For the text-containing cell, return its midpoint in [x, y] coordinate format. 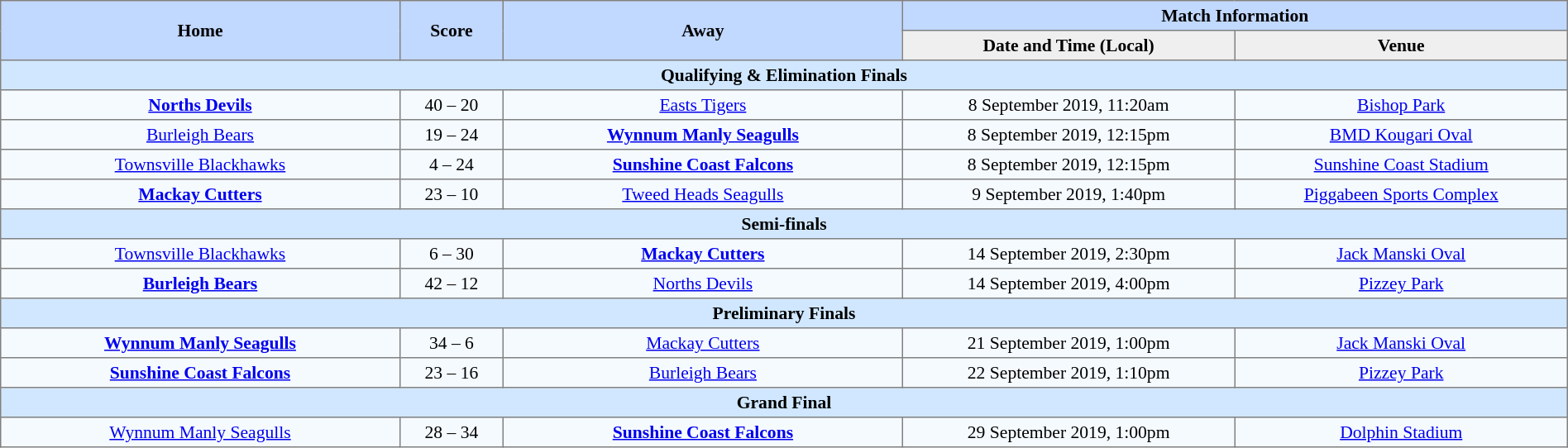
14 September 2019, 2:30pm [1068, 254]
Home [200, 31]
22 September 2019, 1:10pm [1068, 373]
Easts Tigers [703, 105]
BMD Kougari Oval [1401, 135]
40 – 20 [452, 105]
4 – 24 [452, 164]
42 – 12 [452, 284]
Grand Final [784, 403]
Preliminary Finals [784, 313]
21 September 2019, 1:00pm [1068, 343]
Score [452, 31]
23 – 10 [452, 194]
Date and Time (Local) [1068, 45]
8 September 2019, 11:20am [1068, 105]
19 – 24 [452, 135]
14 September 2019, 4:00pm [1068, 284]
Match Information [1235, 16]
Tweed Heads Seagulls [703, 194]
Venue [1401, 45]
9 September 2019, 1:40pm [1068, 194]
6 – 30 [452, 254]
Piggabeen Sports Complex [1401, 194]
Sunshine Coast Stadium [1401, 164]
Semi-finals [784, 224]
34 – 6 [452, 343]
Away [703, 31]
Qualifying & Elimination Finals [784, 75]
23 – 16 [452, 373]
29 September 2019, 1:00pm [1068, 432]
28 – 34 [452, 432]
Dolphin Stadium [1401, 432]
Bishop Park [1401, 105]
